Search for the cell housing the specified text and yield its [X, Y] center coordinate. 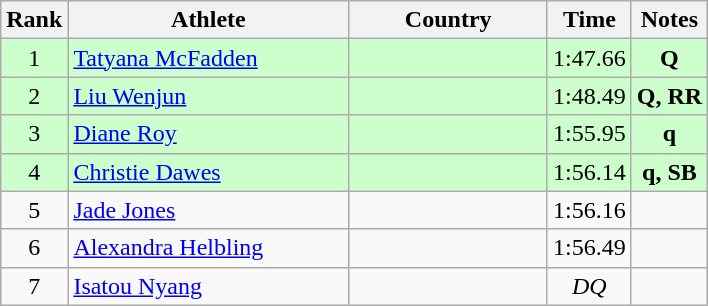
1:55.95 [589, 134]
7 [34, 286]
3 [34, 134]
Liu Wenjun [208, 96]
q, SB [669, 172]
DQ [589, 286]
4 [34, 172]
Tatyana McFadden [208, 58]
2 [34, 96]
6 [34, 248]
1:48.49 [589, 96]
Alexandra Helbling [208, 248]
Athlete [208, 20]
1 [34, 58]
Country [448, 20]
Q, RR [669, 96]
5 [34, 210]
1:56.16 [589, 210]
Time [589, 20]
Isatou Nyang [208, 286]
Notes [669, 20]
1:47.66 [589, 58]
Q [669, 58]
Christie Dawes [208, 172]
Rank [34, 20]
q [669, 134]
Diane Roy [208, 134]
Jade Jones [208, 210]
1:56.49 [589, 248]
1:56.14 [589, 172]
